Return [x, y] of the center of cell containing provided text 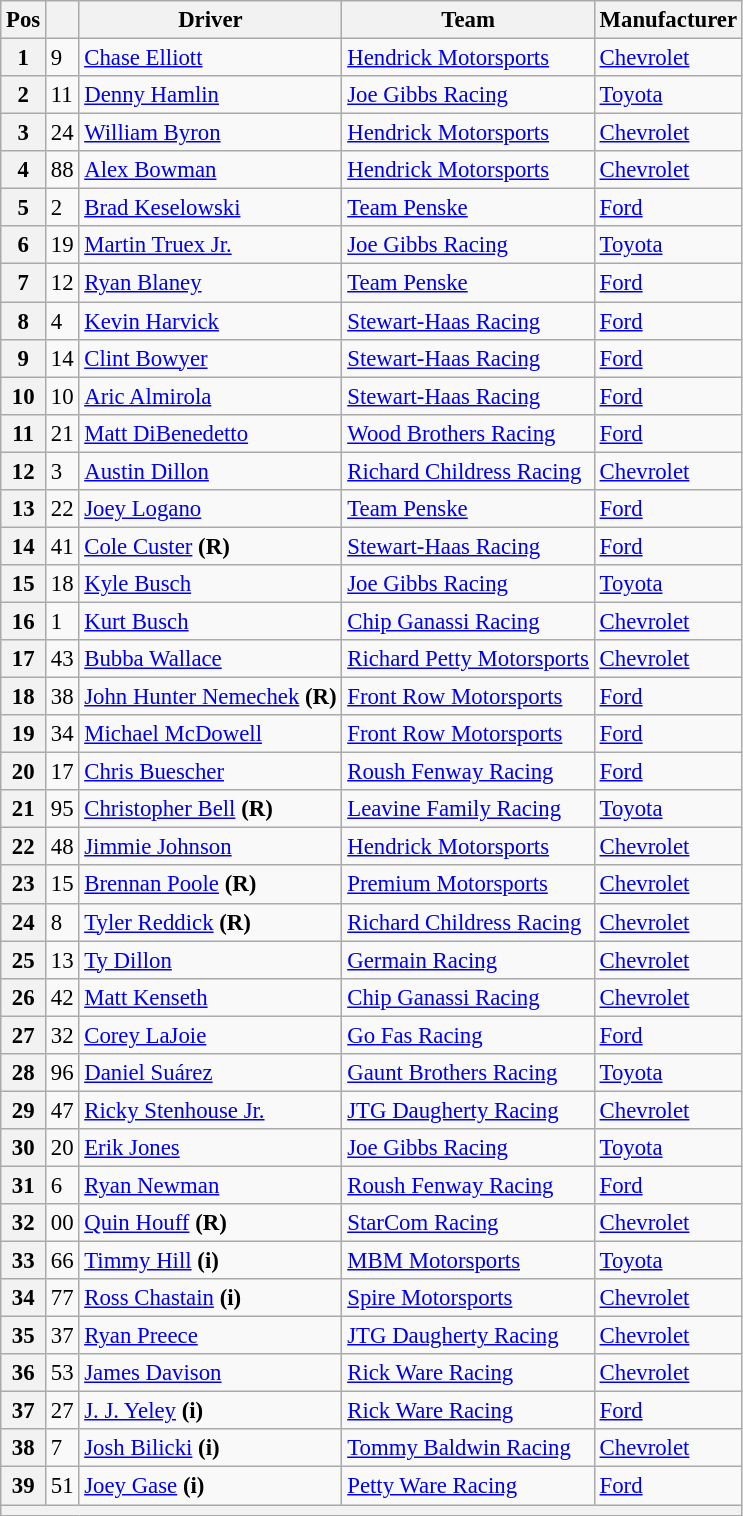
Kevin Harvick [210, 321]
Manufacturer [668, 20]
31 [24, 1185]
Kurt Busch [210, 621]
16 [24, 621]
Ryan Preece [210, 1336]
25 [24, 960]
Joey Logano [210, 509]
Bubba Wallace [210, 659]
Timmy Hill (i) [210, 1261]
00 [62, 1223]
Josh Bilicki (i) [210, 1449]
Go Fas Racing [468, 1035]
51 [62, 1486]
Gaunt Brothers Racing [468, 1073]
43 [62, 659]
Clint Bowyer [210, 358]
77 [62, 1298]
Brennan Poole (R) [210, 885]
36 [24, 1373]
Cole Custer (R) [210, 546]
Petty Ware Racing [468, 1486]
5 [24, 208]
96 [62, 1073]
Matt DiBenedetto [210, 433]
26 [24, 997]
Richard Petty Motorsports [468, 659]
Jimmie Johnson [210, 847]
42 [62, 997]
88 [62, 170]
Daniel Suárez [210, 1073]
28 [24, 1073]
Ty Dillon [210, 960]
53 [62, 1373]
Martin Truex Jr. [210, 245]
Wood Brothers Racing [468, 433]
Austin Dillon [210, 471]
StarCom Racing [468, 1223]
Alex Bowman [210, 170]
MBM Motorsports [468, 1261]
66 [62, 1261]
95 [62, 809]
30 [24, 1148]
Brad Keselowski [210, 208]
Corey LaJoie [210, 1035]
William Byron [210, 133]
47 [62, 1110]
Team [468, 20]
Chris Buescher [210, 772]
Leavine Family Racing [468, 809]
Kyle Busch [210, 584]
Germain Racing [468, 960]
Christopher Bell (R) [210, 809]
Michael McDowell [210, 734]
Denny Hamlin [210, 95]
John Hunter Nemechek (R) [210, 697]
Ryan Newman [210, 1185]
Tommy Baldwin Racing [468, 1449]
23 [24, 885]
Premium Motorsports [468, 885]
Spire Motorsports [468, 1298]
Ryan Blaney [210, 283]
39 [24, 1486]
Matt Kenseth [210, 997]
Quin Houff (R) [210, 1223]
Erik Jones [210, 1148]
Aric Almirola [210, 396]
41 [62, 546]
Tyler Reddick (R) [210, 922]
48 [62, 847]
Ross Chastain (i) [210, 1298]
Chase Elliott [210, 58]
Ricky Stenhouse Jr. [210, 1110]
James Davison [210, 1373]
Joey Gase (i) [210, 1486]
33 [24, 1261]
Pos [24, 20]
35 [24, 1336]
29 [24, 1110]
J. J. Yeley (i) [210, 1411]
Driver [210, 20]
